Capture the cell that displays the provided text and extract its [X, Y] central coordinate. 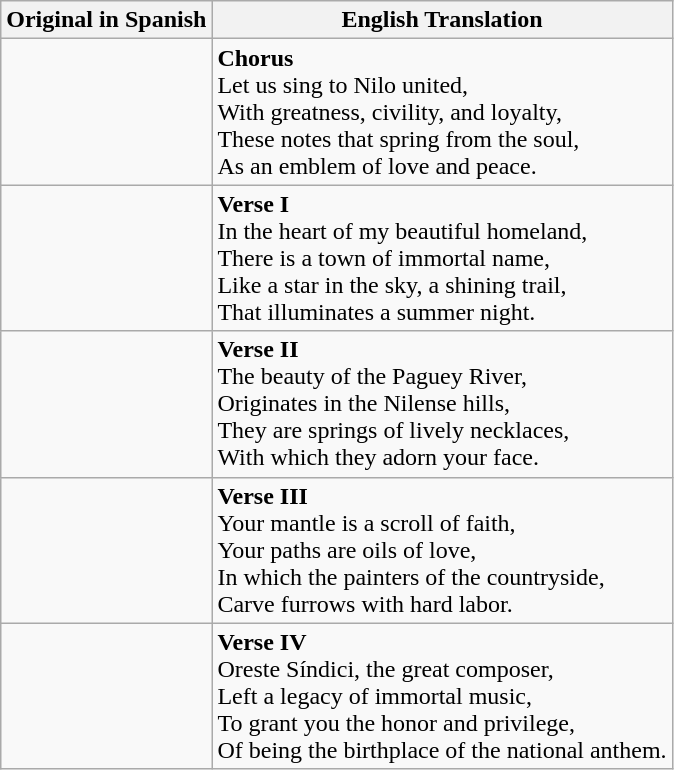
Verse IIIYour mantle is a scroll of faith,Your paths are oils of love,In which the painters of the countryside,Carve furrows with hard labor. [442, 550]
English Translation [442, 20]
ChorusLet us sing to Nilo united,With greatness, civility, and loyalty,These notes that spring from the soul,As an emblem of love and peace. [442, 112]
Verse IIThe beauty of the Paguey River,Originates in the Nilense hills,They are springs of lively necklaces,With which they adorn your face. [442, 404]
Original in Spanish [106, 20]
